For the text-containing cell, return its midpoint in (X, Y) coordinate format. 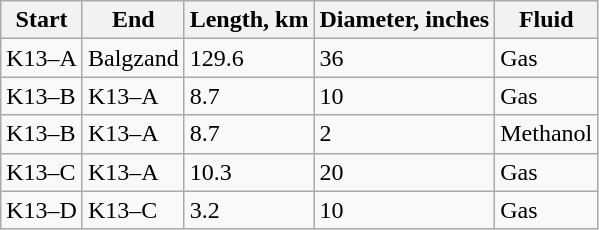
End (133, 20)
36 (404, 58)
K13–D (42, 210)
Methanol (546, 134)
129.6 (249, 58)
Balgzand (133, 58)
Diameter, inches (404, 20)
10.3 (249, 172)
Length, km (249, 20)
Fluid (546, 20)
3.2 (249, 210)
2 (404, 134)
Start (42, 20)
20 (404, 172)
